For the text-containing cell, return its midpoint in [X, Y] coordinate format. 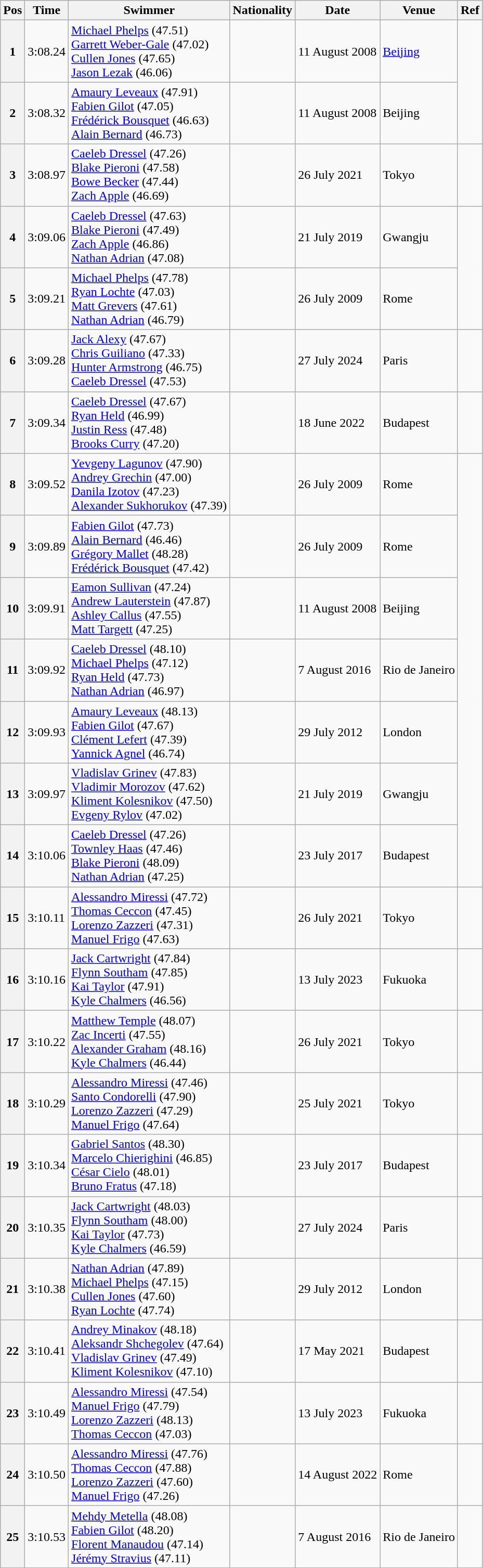
8 [12, 485]
Caeleb Dressel (47.26)Blake Pieroni (47.58)Bowe Becker (47.44)Zach Apple (46.69) [149, 175]
11 [12, 670]
21 [12, 1289]
14 [12, 856]
3:09.93 [47, 732]
Jack Cartwright (47.84)Flynn Southam (47.85)Kai Taylor (47.91)Kyle Chalmers (46.56) [149, 979]
3:09.91 [47, 608]
14 August 2022 [338, 1474]
3:09.28 [47, 361]
13 [12, 794]
5 [12, 298]
1 [12, 51]
20 [12, 1227]
15 [12, 918]
18 June 2022 [338, 422]
3:10.06 [47, 856]
3:10.38 [47, 1289]
Caeleb Dressel (48.10)Michael Phelps (47.12)Ryan Held (47.73)Nathan Adrian (46.97) [149, 670]
3:09.92 [47, 670]
Vladislav Grinev (47.83)Vladimir Morozov (47.62)Kliment Kolesnikov (47.50)Evgeny Rylov (47.02) [149, 794]
Alessandro Miressi (47.72)Thomas Ceccon (47.45)Lorenzo Zazzeri (47.31)Manuel Frigo (47.63) [149, 918]
3:10.29 [47, 1103]
Michael Phelps (47.78)Ryan Lochte (47.03)Matt Grevers (47.61)Nathan Adrian (46.79) [149, 298]
3:09.97 [47, 794]
3:08.97 [47, 175]
4 [12, 237]
10 [12, 608]
3:08.24 [47, 51]
Gabriel Santos (48.30)Marcelo Chierighini (46.85)César Cielo (48.01)Bruno Fratus (47.18) [149, 1166]
Ref [470, 10]
3:09.21 [47, 298]
3:10.16 [47, 979]
Nathan Adrian (47.89)Michael Phelps (47.15)Cullen Jones (47.60)Ryan Lochte (47.74) [149, 1289]
Andrey Minakov (48.18)Aleksandr Shchegolev (47.64)Vladislav Grinev (47.49)Kliment Kolesnikov (47.10) [149, 1351]
Caeleb Dressel (47.63)Blake Pieroni (47.49)Zach Apple (46.86)Nathan Adrian (47.08) [149, 237]
Matthew Temple (48.07)Zac Incerti (47.55)Alexander Graham (48.16)Kyle Chalmers (46.44) [149, 1042]
Jack Cartwright (48.03)Flynn Southam (48.00)Kai Taylor (47.73)Kyle Chalmers (46.59) [149, 1227]
7 [12, 422]
Alessandro Miressi (47.76)Thomas Ceccon (47.88)Lorenzo Zazzeri (47.60)Manuel Frigo (47.26) [149, 1474]
Fabien Gilot (47.73)Alain Bernard (46.46)Grégory Mallet (48.28)Frédérick Bousquet (47.42) [149, 546]
Alessandro Miressi (47.46)Santo Condorelli (47.90)Lorenzo Zazzeri (47.29)Manuel Frigo (47.64) [149, 1103]
17 May 2021 [338, 1351]
3:10.53 [47, 1537]
3:09.06 [47, 237]
Swimmer [149, 10]
Caeleb Dressel (47.67)Ryan Held (46.99)Justin Ress (47.48)Brooks Curry (47.20) [149, 422]
Date [338, 10]
Venue [419, 10]
6 [12, 361]
3:08.32 [47, 113]
25 July 2021 [338, 1103]
24 [12, 1474]
3:09.34 [47, 422]
Mehdy Metella (48.08)Fabien Gilot (48.20)Florent Manaudou (47.14)Jérémy Stravius (47.11) [149, 1537]
Time [47, 10]
Nationality [263, 10]
3:10.35 [47, 1227]
3:10.41 [47, 1351]
Yevgeny Lagunov (47.90)Andrey Grechin (47.00)Danila Izotov (47.23)Alexander Sukhorukov (47.39) [149, 485]
17 [12, 1042]
3:10.50 [47, 1474]
12 [12, 732]
Alessandro Miressi (47.54)Manuel Frigo (47.79)Lorenzo Zazzeri (48.13)Thomas Ceccon (47.03) [149, 1413]
3:10.49 [47, 1413]
Eamon Sullivan (47.24)Andrew Lauterstein (47.87)Ashley Callus (47.55)Matt Targett (47.25) [149, 608]
3:09.89 [47, 546]
Amaury Leveaux (47.91)Fabien Gilot (47.05)Frédérick Bousquet (46.63)Alain Bernard (46.73) [149, 113]
9 [12, 546]
Jack Alexy (47.67)Chris Guiliano (47.33)Hunter Armstrong (46.75)Caeleb Dressel (47.53) [149, 361]
22 [12, 1351]
23 [12, 1413]
3:10.34 [47, 1166]
3:10.11 [47, 918]
3 [12, 175]
3:09.52 [47, 485]
16 [12, 979]
19 [12, 1166]
3:10.22 [47, 1042]
Caeleb Dressel (47.26)Townley Haas (47.46)Blake Pieroni (48.09)Nathan Adrian (47.25) [149, 856]
2 [12, 113]
Pos [12, 10]
25 [12, 1537]
18 [12, 1103]
Amaury Leveaux (48.13)Fabien Gilot (47.67)Clément Lefert (47.39)Yannick Agnel (46.74) [149, 732]
Michael Phelps (47.51)Garrett Weber-Gale (47.02)Cullen Jones (47.65)Jason Lezak (46.06) [149, 51]
